Output the [x, y] coordinate of the center of the cell containing the given text.  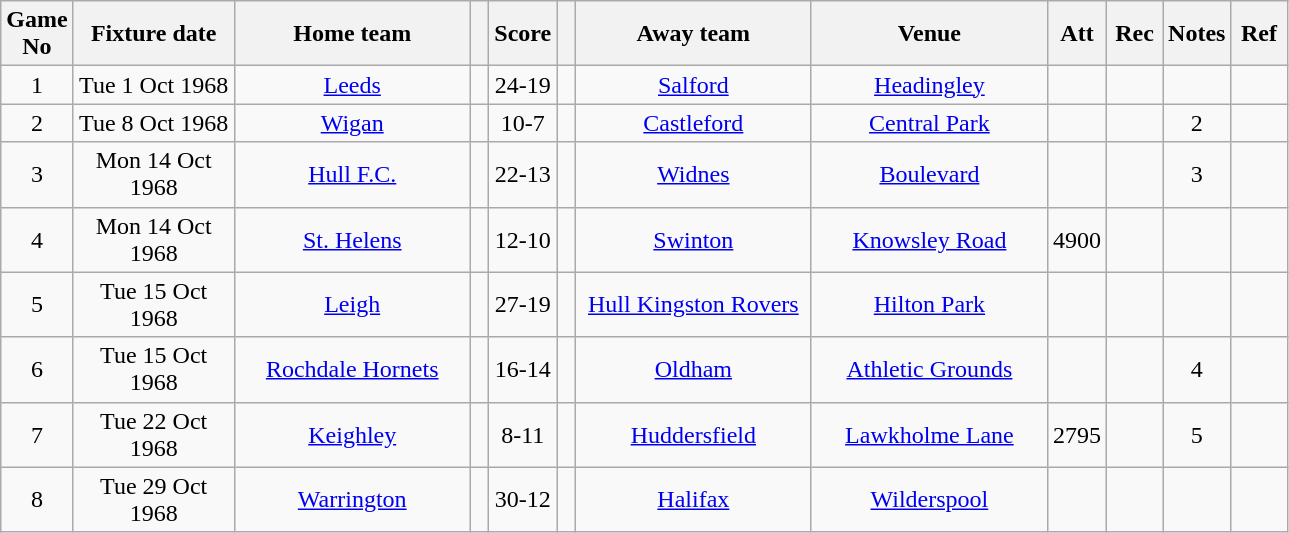
Halifax [693, 500]
22-13 [523, 174]
Huddersfield [693, 434]
Headingley [929, 85]
Hull F.C. [352, 174]
Leigh [352, 304]
Away team [693, 34]
Tue 8 Oct 1968 [154, 123]
Score [523, 34]
8-11 [523, 434]
Game No [37, 34]
16-14 [523, 370]
Lawkholme Lane [929, 434]
Tue 1 Oct 1968 [154, 85]
Swinton [693, 240]
1 [37, 85]
Venue [929, 34]
Wilderspool [929, 500]
12-10 [523, 240]
Ref [1259, 34]
Central Park [929, 123]
Fixture date [154, 34]
Knowsley Road [929, 240]
St. Helens [352, 240]
10-7 [523, 123]
2795 [1076, 434]
4900 [1076, 240]
Att [1076, 34]
Widnes [693, 174]
Tue 22 Oct 1968 [154, 434]
7 [37, 434]
Castleford [693, 123]
Notes [1197, 34]
Leeds [352, 85]
Salford [693, 85]
Tue 29 Oct 1968 [154, 500]
Keighley [352, 434]
Boulevard [929, 174]
Home team [352, 34]
Wigan [352, 123]
Oldham [693, 370]
27-19 [523, 304]
Rochdale Hornets [352, 370]
Warrington [352, 500]
Rec [1135, 34]
6 [37, 370]
Hilton Park [929, 304]
24-19 [523, 85]
Athletic Grounds [929, 370]
30-12 [523, 500]
Hull Kingston Rovers [693, 304]
8 [37, 500]
